Extract the (X, Y) coordinate from the center of the cell holding the provided text.  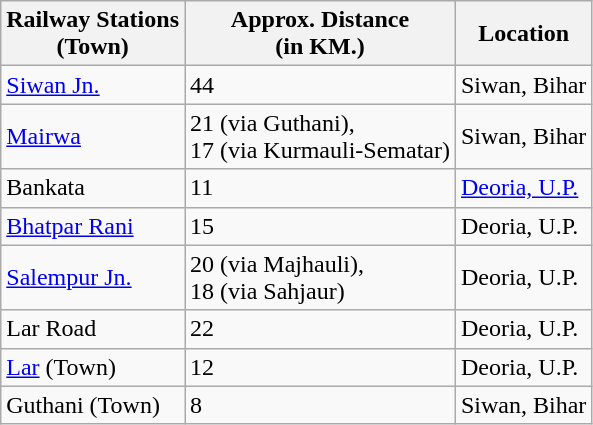
Bankata (93, 188)
Approx. Distance(in KM.) (320, 34)
8 (320, 405)
Mairwa (93, 136)
15 (320, 226)
20 (via Majhauli),18 (via Sahjaur) (320, 278)
Bhatpar Rani (93, 226)
Lar (Town) (93, 367)
22 (320, 329)
Location (523, 34)
Siwan Jn. (93, 85)
21 (via Guthani),17 (via Kurmauli-Sematar) (320, 136)
Guthani (Town) (93, 405)
44 (320, 85)
12 (320, 367)
Lar Road (93, 329)
Salempur Jn. (93, 278)
Railway Stations(Town) (93, 34)
11 (320, 188)
